From the cell containing the given text, extract its center point as (x, y) coordinate. 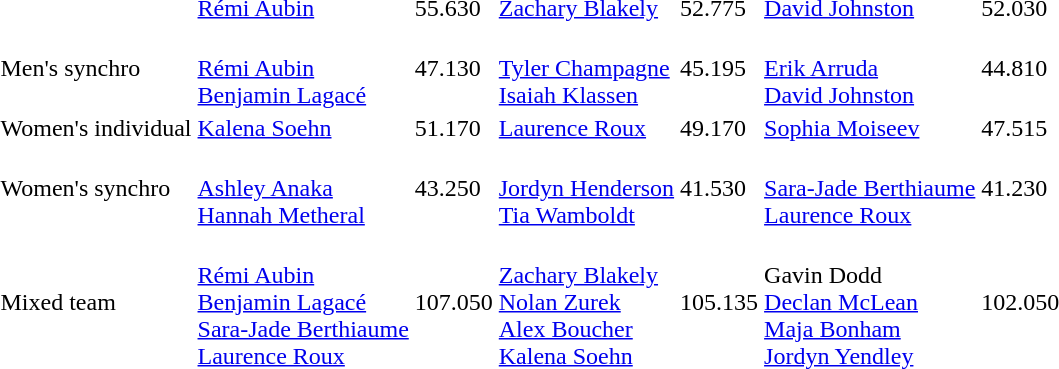
47.130 (454, 68)
Laurence Roux (586, 128)
51.170 (454, 128)
Ashley AnakaHannah Metheral (303, 188)
Tyler ChampagneIsaiah Klassen (586, 68)
Rémi AubinBenjamin Lagacé (303, 68)
Erik ArrudaDavid Johnston (870, 68)
43.250 (454, 188)
45.195 (720, 68)
Sara-Jade BerthiaumeLaurence Roux (870, 188)
49.170 (720, 128)
41.530 (720, 188)
Jordyn HendersonTia Wamboldt (586, 188)
Sophia Moiseev (870, 128)
Kalena Soehn (303, 128)
